From the cell containing the given text, extract its center point as [X, Y] coordinate. 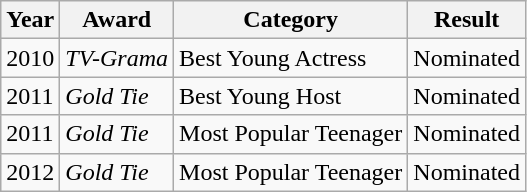
Category [291, 20]
TV-Grama [117, 58]
2012 [30, 172]
Award [117, 20]
Best Young Host [291, 96]
Result [467, 20]
Year [30, 20]
2010 [30, 58]
Best Young Actress [291, 58]
